From the cell containing the given text, extract its center point as [x, y] coordinate. 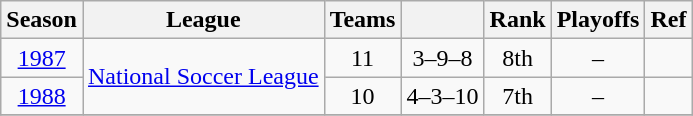
3–9–8 [442, 58]
Playoffs [598, 20]
Ref [668, 20]
7th [518, 96]
4–3–10 [442, 96]
Season [42, 20]
Rank [518, 20]
10 [362, 96]
1988 [42, 96]
8th [518, 58]
League [203, 20]
Teams [362, 20]
1987 [42, 58]
National Soccer League [203, 77]
11 [362, 58]
